Return (x, y) of the center of cell containing provided text 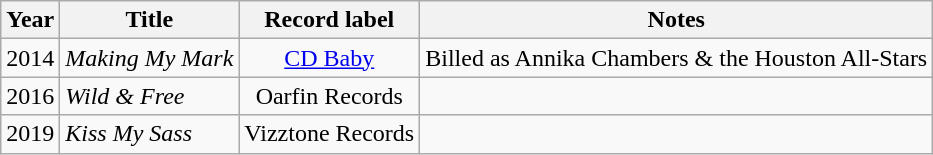
2016 (30, 96)
Oarfin Records (330, 96)
Billed as Annika Chambers & the Houston All-Stars (676, 58)
Notes (676, 20)
Wild & Free (150, 96)
2019 (30, 134)
Title (150, 20)
Kiss My Sass (150, 134)
Year (30, 20)
2014 (30, 58)
Record label (330, 20)
Vizztone Records (330, 134)
CD Baby (330, 58)
Making My Mark (150, 58)
